Return (x, y) of the center of cell containing provided text 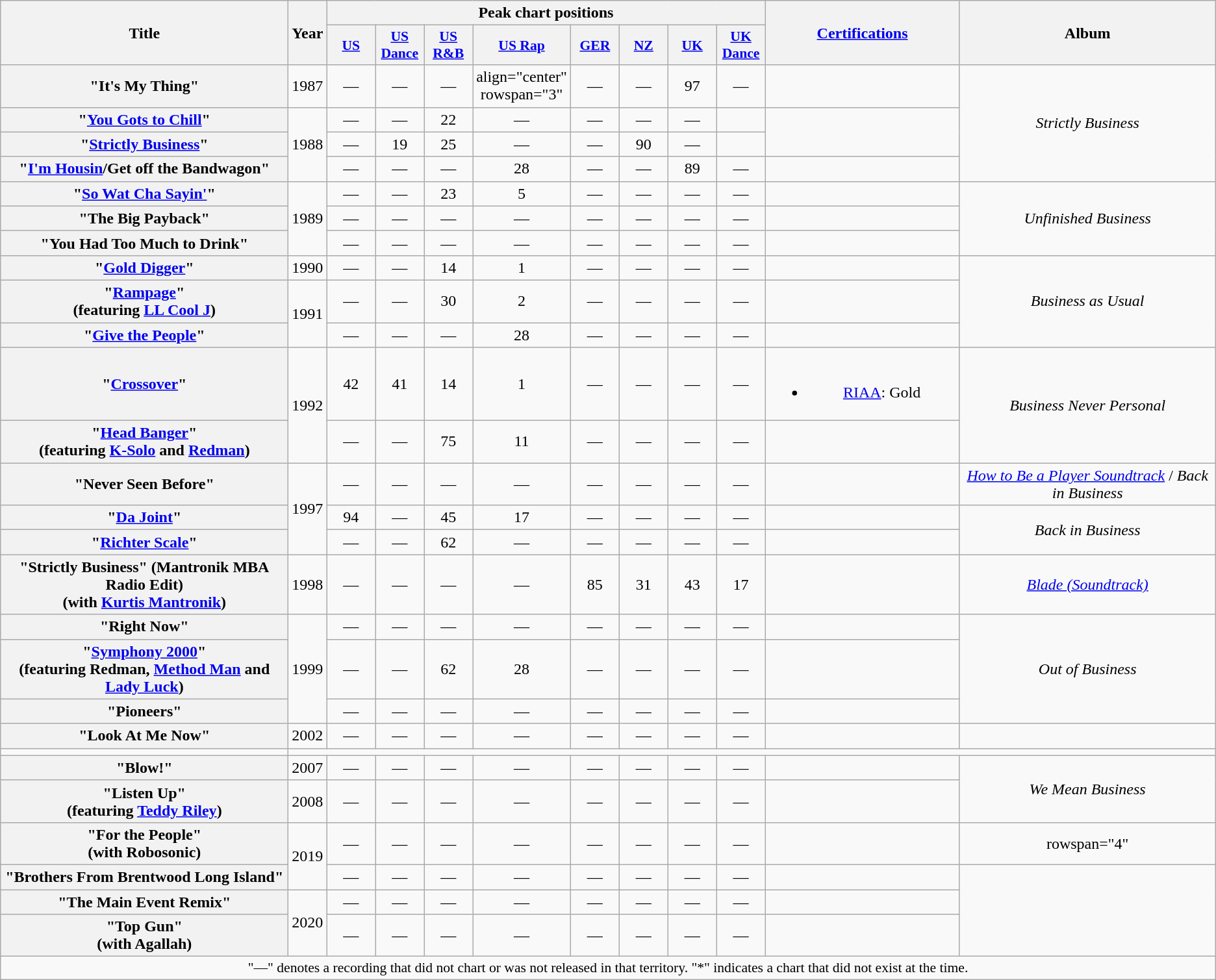
Back in Business (1087, 530)
Peak chart positions (546, 13)
"You Gots to Chill" (144, 119)
2 (522, 301)
"Strictly Business" (Mantronik MBA Radio Edit)(with Kurtis Mantronik) (144, 584)
"The Main Event Remix" (144, 902)
1999 (308, 669)
"Blow!" (144, 768)
US Rap (522, 45)
1987 (308, 86)
94 (351, 518)
"You Had Too Much to Drink" (144, 243)
19 (400, 144)
Business Never Personal (1087, 405)
RIAA: Gold (863, 384)
"Listen Up" (featuring Teddy Riley) (144, 801)
1997 (308, 509)
align="center" rowspan="3" (522, 86)
41 (400, 384)
23 (448, 194)
1991 (308, 313)
1998 (308, 584)
US Dance (400, 45)
31 (643, 584)
"Crossover" (144, 384)
11 (522, 442)
85 (595, 584)
"The Big Payback" (144, 218)
GER (595, 45)
30 (448, 301)
1988 (308, 144)
"Richter Scale" (144, 542)
"Rampage" (featuring LL Cool J) (144, 301)
42 (351, 384)
2007 (308, 768)
Certifications (863, 32)
45 (448, 518)
"Right Now" (144, 627)
97 (692, 86)
90 (643, 144)
"Symphony 2000" (featuring Redman, Method Man and Lady Luck) (144, 669)
22 (448, 119)
2020 (308, 923)
1992 (308, 405)
Unfinished Business (1087, 218)
Album (1087, 32)
rowspan="4" (1087, 843)
NZ (643, 45)
"Pioneers" (144, 711)
2019 (308, 856)
43 (692, 584)
"Head Banger" (featuring K-Solo and Redman) (144, 442)
"Gold Digger" (144, 268)
2008 (308, 801)
"Brothers From Brentwood Long Island" (144, 877)
How to Be a Player Soundtrack / Back in Business (1087, 484)
75 (448, 442)
"Look At Me Now" (144, 736)
"Strictly Business" (144, 144)
Blade (Soundtrack) (1087, 584)
"So Wat Cha Sayin'" (144, 194)
5 (522, 194)
2002 (308, 736)
25 (448, 144)
US (351, 45)
1989 (308, 218)
Strictly Business (1087, 123)
"Top Gun"(with Agallah) (144, 935)
"—" denotes a recording that did not chart or was not released in that territory. "*" indicates a chart that did not exist at the time. (608, 968)
"For the People"(with Robosonic) (144, 843)
"It's My Thing" (144, 86)
Out of Business (1087, 669)
1990 (308, 268)
US R&B (448, 45)
"Give the People" (144, 334)
UK Dance (741, 45)
Title (144, 32)
Year (308, 32)
UK (692, 45)
Business as Usual (1087, 301)
"Never Seen Before" (144, 484)
We Mean Business (1087, 788)
89 (692, 169)
"I'm Housin/Get off the Bandwagon" (144, 169)
"Da Joint" (144, 518)
